From the cell containing the given text, extract its center point as [x, y] coordinate. 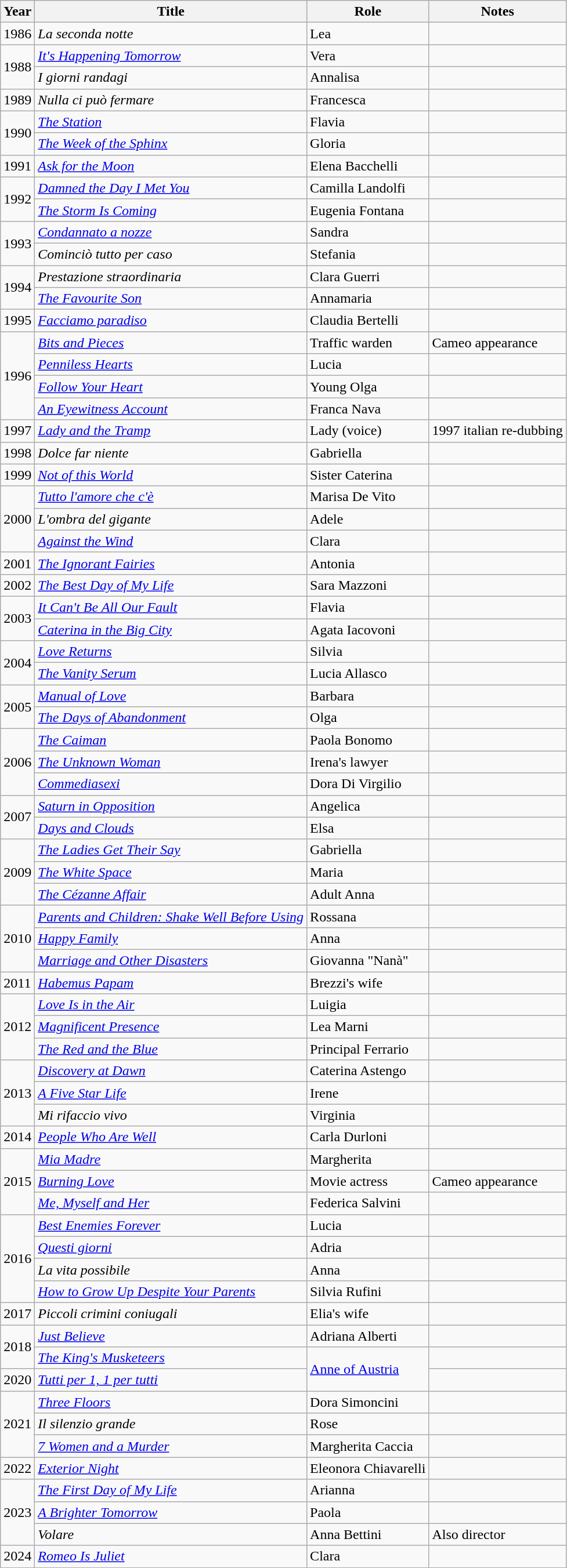
Burning Love [171, 1181]
Habemus Papam [171, 983]
2017 [17, 1313]
2015 [17, 1181]
Paola Bonomo [368, 740]
Love Returns [171, 652]
Antonia [368, 563]
1986 [17, 34]
2021 [17, 1424]
Elia's wife [368, 1313]
Role [368, 12]
2000 [17, 519]
2018 [17, 1346]
1991 [17, 166]
Federica Salvini [368, 1203]
2002 [17, 585]
Three Floors [171, 1402]
Annalisa [368, 78]
Prestazione straordinaria [171, 277]
The Red and the Blue [171, 1049]
How to Grow Up Despite Your Parents [171, 1291]
Marisa De Vito [368, 497]
The Best Day of My Life [171, 585]
Tutti per 1, 1 per tutti [171, 1380]
Barbara [368, 696]
Manual of Love [171, 696]
2006 [17, 762]
Agata Iacovoni [368, 629]
Piccoli crimini coniugali [171, 1313]
1998 [17, 453]
L'ombra del gigante [171, 519]
Title [171, 12]
Year [17, 12]
Silvia [368, 652]
Saturn in Opposition [171, 806]
Tutto l'amore che c'è [171, 497]
The Ignorant Fairies [171, 563]
Elena Bacchelli [368, 166]
Adriana Alberti [368, 1335]
2012 [17, 1027]
Clara Guerri [368, 277]
Anna Bettini [368, 1534]
Notes [497, 12]
1997 italian re-dubbing [497, 431]
1997 [17, 431]
Dora Di Virgilio [368, 784]
Happy Family [171, 938]
Vera [368, 56]
People Who Are Well [171, 1137]
2016 [17, 1258]
Brezzi's wife [368, 983]
La seconda notte [171, 34]
Gloria [368, 144]
2005 [17, 707]
Me, Myself and Her [171, 1203]
Irena's lawyer [368, 762]
Rose [368, 1424]
Rossana [368, 916]
Silvia Rufini [368, 1291]
Sandra [368, 232]
Magnificent Presence [171, 1027]
2022 [17, 1468]
Margherita Caccia [368, 1446]
Adria [368, 1247]
Cominciò tutto per caso [171, 254]
The Station [171, 122]
Virginia [368, 1115]
The Vanity Serum [171, 674]
2009 [17, 872]
2020 [17, 1380]
Facciamo paradiso [171, 321]
Romeo Is Juliet [171, 1556]
Lady (voice) [368, 431]
2007 [17, 817]
Volare [171, 1534]
Best Enemies Forever [171, 1225]
2024 [17, 1556]
Lucia Allasco [368, 674]
Eleonora Chiavarelli [368, 1468]
I giorni randagi [171, 78]
Franca Nava [368, 409]
An Eyewitness Account [171, 409]
Also director [497, 1534]
The Storm Is Coming [171, 210]
Principal Ferrario [368, 1049]
Maria [368, 872]
Sister Caterina [368, 475]
The Unknown Woman [171, 762]
Arianna [368, 1490]
Movie actress [368, 1181]
2023 [17, 1512]
Penniless Hearts [171, 365]
The King's Musketeers [171, 1358]
Francesca [368, 100]
Caterina Astengo [368, 1071]
2013 [17, 1093]
Young Olga [368, 387]
Annamaria [368, 299]
The First Day of My Life [171, 1490]
Eugenia Fontana [368, 210]
Not of this World [171, 475]
Marriage and Other Disasters [171, 960]
Caterina in the Big City [171, 629]
Lea [368, 34]
1995 [17, 321]
Damned the Day I Met You [171, 188]
The Ladies Get Their Say [171, 850]
Questi giorni [171, 1247]
The Cézanne Affair [171, 894]
Just Believe [171, 1335]
Follow Your Heart [171, 387]
1990 [17, 133]
La vita possibile [171, 1269]
1988 [17, 67]
Days and Clouds [171, 828]
Irene [368, 1093]
Dolce far niente [171, 453]
Paola [368, 1512]
Elsa [368, 828]
The White Space [171, 872]
Luigia [368, 1005]
1994 [17, 288]
The Favourite Son [171, 299]
It Can't Be All Our Fault [171, 607]
7 Women and a Murder [171, 1446]
Carla Durloni [368, 1137]
2003 [17, 618]
Against the Wind [171, 541]
Margherita [368, 1159]
2011 [17, 983]
Olga [368, 718]
2004 [17, 663]
A Five Star Life [171, 1093]
1999 [17, 475]
Condannato a nozze [171, 232]
Bits and Pieces [171, 343]
2001 [17, 563]
Il silenzio grande [171, 1424]
Dora Simoncini [368, 1402]
Lea Marni [368, 1027]
Mi rifaccio vivo [171, 1115]
Commediasexi [171, 784]
Stefania [368, 254]
Lady and the Tramp [171, 431]
Adult Anna [368, 894]
A Brighter Tomorrow [171, 1512]
1992 [17, 199]
Mia Madre [171, 1159]
2010 [17, 938]
Anne of Austria [368, 1369]
Adele [368, 519]
2014 [17, 1137]
Sara Mazzoni [368, 585]
Giovanna "Nanà" [368, 960]
1993 [17, 243]
1989 [17, 100]
The Week of the Sphinx [171, 144]
Parents and Children: Shake Well Before Using [171, 916]
Camilla Landolfi [368, 188]
Claudia Bertelli [368, 321]
Angelica [368, 806]
Ask for the Moon [171, 166]
1996 [17, 376]
The Caiman [171, 740]
Nulla ci può fermare [171, 100]
Traffic warden [368, 343]
It's Happening Tomorrow [171, 56]
Love Is in the Air [171, 1005]
The Days of Abandonment [171, 718]
Discovery at Dawn [171, 1071]
Exterior Night [171, 1468]
